Locate the cell with the specified text and output its [x, y] center coordinate. 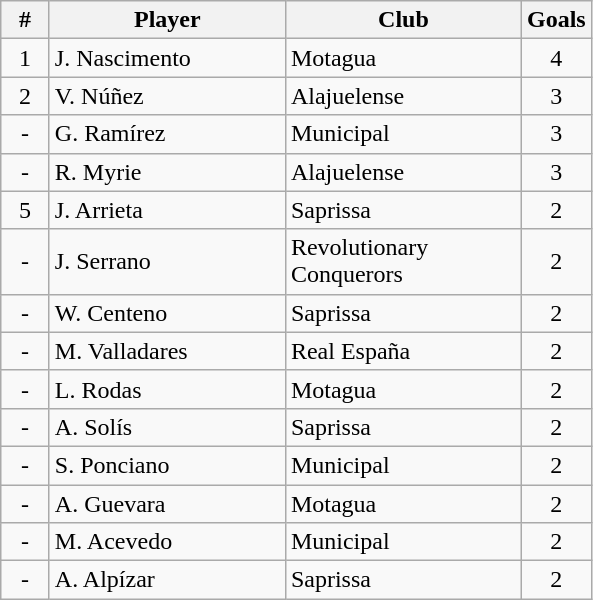
Club [403, 20]
M. Acevedo [167, 542]
A. Alpízar [167, 580]
Real España [403, 351]
5 [26, 210]
Player [167, 20]
Goals [556, 20]
V. Núñez [167, 96]
# [26, 20]
1 [26, 58]
A. Guevara [167, 503]
G. Ramírez [167, 134]
J. Serrano [167, 262]
W. Centeno [167, 313]
M. Valladares [167, 351]
R. Myrie [167, 172]
A. Solís [167, 427]
4 [556, 58]
S. Ponciano [167, 465]
J. Arrieta [167, 210]
Revolutionary Conquerors [403, 262]
L. Rodas [167, 389]
J. Nascimento [167, 58]
